For the text-containing cell, return its midpoint in (X, Y) coordinate format. 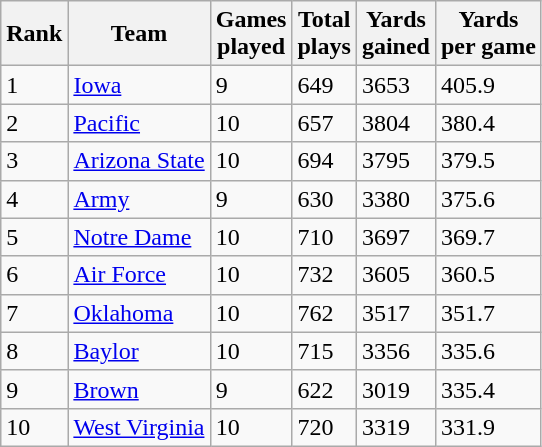
2 (34, 123)
657 (324, 123)
3605 (396, 275)
Totalplays (324, 34)
335.4 (488, 389)
6 (34, 275)
Arizona State (139, 161)
3380 (396, 199)
3795 (396, 161)
732 (324, 275)
351.7 (488, 313)
8 (34, 351)
Iowa (139, 85)
649 (324, 85)
Notre Dame (139, 237)
Air Force (139, 275)
4 (34, 199)
Baylor (139, 351)
1 (34, 85)
Yardsper game (488, 34)
Team (139, 34)
715 (324, 351)
Brown (139, 389)
7 (34, 313)
3319 (396, 427)
Gamesplayed (251, 34)
3697 (396, 237)
3653 (396, 85)
3019 (396, 389)
622 (324, 389)
Army (139, 199)
379.5 (488, 161)
Pacific (139, 123)
331.9 (488, 427)
West Virginia (139, 427)
720 (324, 427)
Yardsgained (396, 34)
3356 (396, 351)
630 (324, 199)
Oklahoma (139, 313)
375.6 (488, 199)
762 (324, 313)
369.7 (488, 237)
380.4 (488, 123)
3517 (396, 313)
405.9 (488, 85)
Rank (34, 34)
360.5 (488, 275)
5 (34, 237)
694 (324, 161)
3 (34, 161)
710 (324, 237)
3804 (396, 123)
335.6 (488, 351)
